Search for the cell housing the specified text and yield its (x, y) center coordinate. 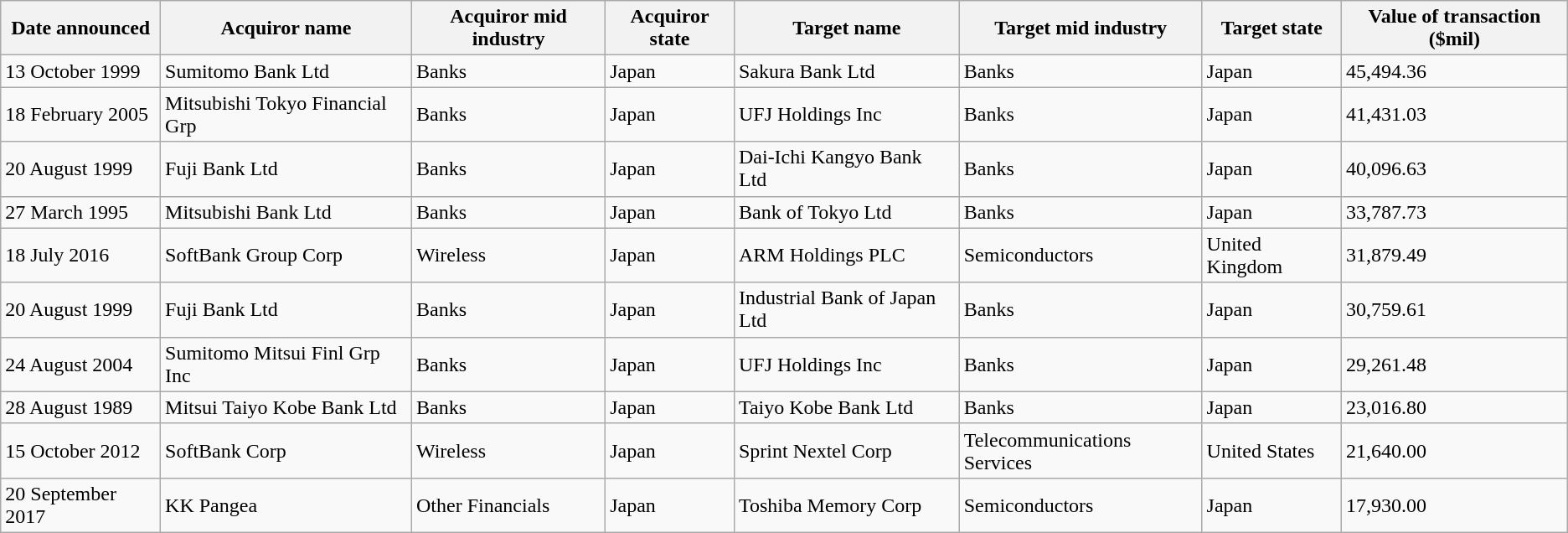
18 February 2005 (80, 114)
Target name (846, 28)
Acquiror state (670, 28)
United States (1271, 451)
Telecommunications Services (1081, 451)
Target state (1271, 28)
28 August 1989 (80, 407)
Taiyo Kobe Bank Ltd (846, 407)
41,431.03 (1455, 114)
Sumitomo Mitsui Finl Grp Inc (286, 364)
Target mid industry (1081, 28)
Date announced (80, 28)
SoftBank Corp (286, 451)
29,261.48 (1455, 364)
Bank of Tokyo Ltd (846, 212)
ARM Holdings PLC (846, 255)
13 October 1999 (80, 71)
23,016.80 (1455, 407)
Mitsubishi Tokyo Financial Grp (286, 114)
31,879.49 (1455, 255)
Other Financials (508, 505)
45,494.36 (1455, 71)
Mitsui Taiyo Kobe Bank Ltd (286, 407)
30,759.61 (1455, 310)
Mitsubishi Bank Ltd (286, 212)
Dai-Ichi Kangyo Bank Ltd (846, 169)
33,787.73 (1455, 212)
KK Pangea (286, 505)
Value of transaction ($mil) (1455, 28)
21,640.00 (1455, 451)
Acquiror mid industry (508, 28)
Acquiror name (286, 28)
United Kingdom (1271, 255)
SoftBank Group Corp (286, 255)
Industrial Bank of Japan Ltd (846, 310)
Toshiba Memory Corp (846, 505)
27 March 1995 (80, 212)
Sumitomo Bank Ltd (286, 71)
40,096.63 (1455, 169)
20 September 2017 (80, 505)
18 July 2016 (80, 255)
15 October 2012 (80, 451)
24 August 2004 (80, 364)
17,930.00 (1455, 505)
Sakura Bank Ltd (846, 71)
Sprint Nextel Corp (846, 451)
